Pinpoint the cell where the given text exists, returning its [x, y] midpoint coordinate. 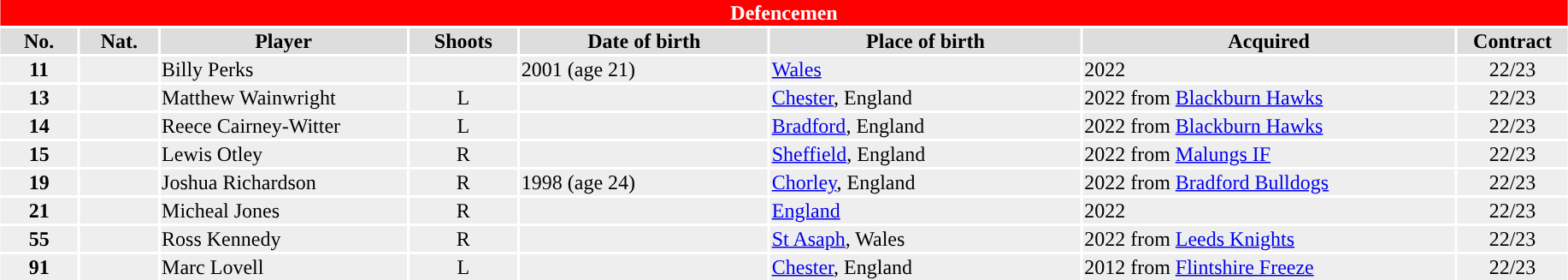
Date of birth [644, 41]
15 [39, 154]
Chorley, England [925, 182]
Joshua Richardson [284, 182]
2012 from Flintshire Freeze [1269, 267]
Micheal Jones [284, 211]
No. [39, 41]
England [925, 211]
St Asaph, Wales [925, 239]
2022 from Bradford Bulldogs [1269, 182]
13 [39, 98]
2022 from Malungs IF [1269, 154]
Player [284, 41]
Sheffield, England [925, 154]
Lewis Otley [284, 154]
Reece Cairney-Witter [284, 126]
Shoots [463, 41]
55 [39, 239]
Wales [925, 69]
Bradford, England [925, 126]
Contract [1513, 41]
91 [39, 267]
1998 (age 24) [644, 182]
21 [39, 211]
Place of birth [925, 41]
Matthew Wainwright [284, 98]
Defencemen [783, 13]
2001 (age 21) [644, 69]
19 [39, 182]
Acquired [1269, 41]
Billy Perks [284, 69]
Marc Lovell [284, 267]
14 [39, 126]
11 [39, 69]
2022 from Leeds Knights [1269, 239]
Ross Kennedy [284, 239]
Nat. [120, 41]
